Search for the cell housing the specified text and yield its (x, y) center coordinate. 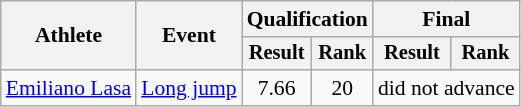
did not advance (446, 88)
Long jump (188, 88)
Emiliano Lasa (68, 88)
7.66 (277, 88)
Athlete (68, 36)
Event (188, 36)
Qualification (308, 19)
20 (342, 88)
Final (446, 19)
